Return (x, y) of the center of cell containing provided text 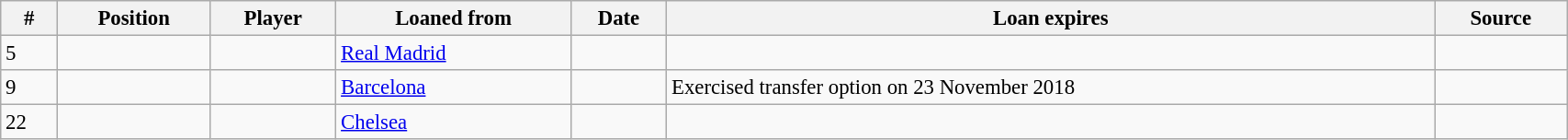
Position (134, 18)
Source (1501, 18)
9 (29, 87)
Barcelona (454, 87)
Date (618, 18)
22 (29, 122)
Real Madrid (454, 53)
Loan expires (1051, 18)
Player (272, 18)
Chelsea (454, 122)
Loaned from (454, 18)
Exercised transfer option on 23 November 2018 (1051, 87)
5 (29, 53)
# (29, 18)
